For the text-containing cell, return its midpoint in [X, Y] coordinate format. 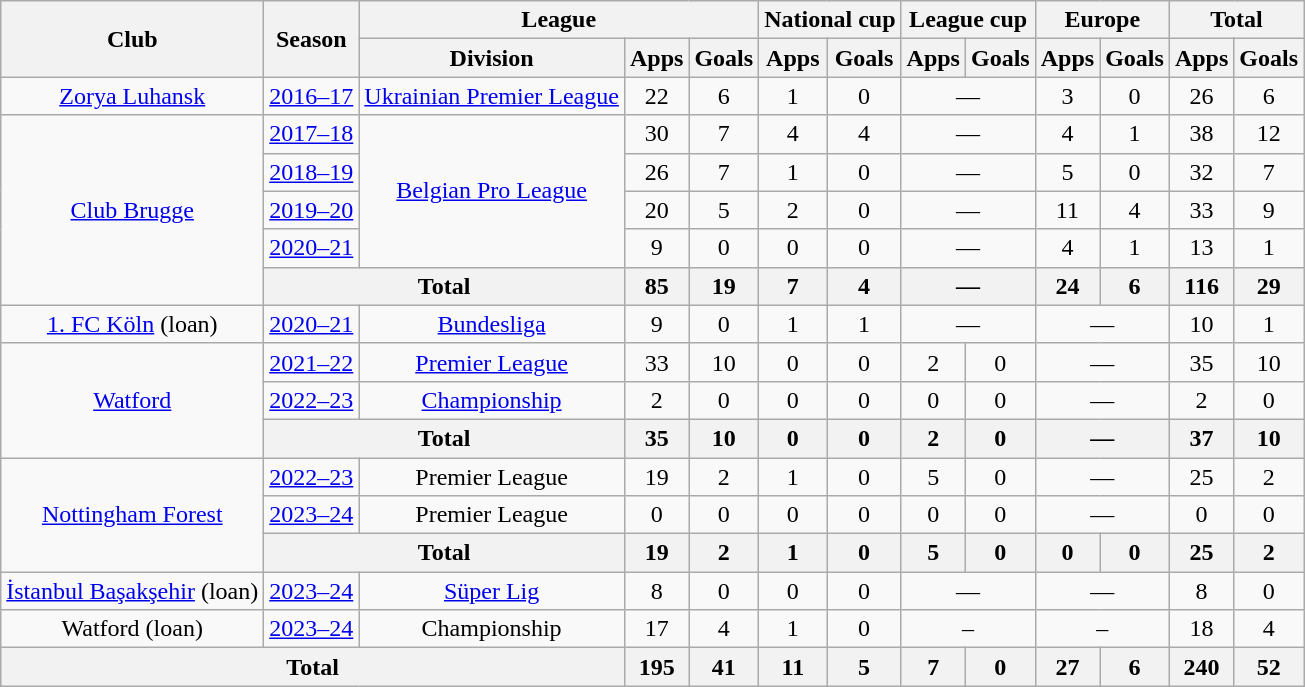
41 [724, 667]
32 [1201, 172]
Watford [132, 400]
National cup [830, 20]
17 [656, 629]
22 [656, 96]
Europe [1102, 20]
52 [1269, 667]
27 [1067, 667]
Ukrainian Premier League [492, 96]
Season [312, 39]
2017–18 [312, 134]
18 [1201, 629]
195 [656, 667]
Bundesliga [492, 324]
1. FC Köln (loan) [132, 324]
3 [1067, 96]
Watford (loan) [132, 629]
Club [132, 39]
116 [1201, 286]
Nottingham Forest [132, 515]
240 [1201, 667]
20 [656, 210]
League cup [968, 20]
2016–17 [312, 96]
13 [1201, 248]
2019–20 [312, 210]
İstanbul Başakşehir (loan) [132, 591]
Belgian Pro League [492, 191]
12 [1269, 134]
2021–22 [312, 362]
League [559, 20]
Zorya Luhansk [132, 96]
85 [656, 286]
Division [492, 58]
2018–19 [312, 172]
Club Brugge [132, 210]
37 [1201, 438]
29 [1269, 286]
30 [656, 134]
38 [1201, 134]
24 [1067, 286]
Süper Lig [492, 591]
